Output the [x, y] coordinate of the center of the cell containing the given text.  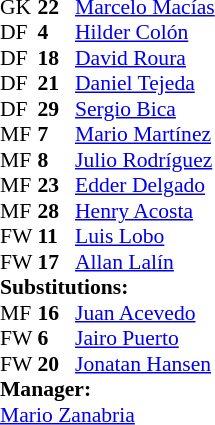
Hilder Colón [145, 33]
Julio Rodríguez [145, 160]
Mario Martínez [145, 135]
11 [57, 237]
Juan Acevedo [145, 313]
Substitutions: [108, 287]
Manager: [108, 389]
David Roura [145, 58]
23 [57, 185]
Daniel Tejeda [145, 83]
7 [57, 135]
20 [57, 364]
Henry Acosta [145, 211]
18 [57, 58]
4 [57, 33]
8 [57, 160]
Allan Lalín [145, 262]
Luis Lobo [145, 237]
17 [57, 262]
28 [57, 211]
16 [57, 313]
Sergio Bica [145, 109]
21 [57, 83]
Jairo Puerto [145, 339]
Edder Delgado [145, 185]
Jonatan Hansen [145, 364]
6 [57, 339]
29 [57, 109]
